Output the [X, Y] coordinate of the center of the cell containing the given text.  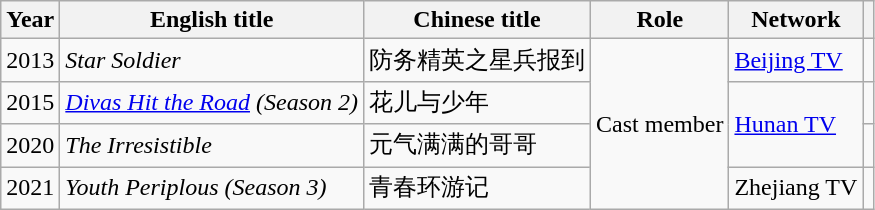
The Irresistible [212, 146]
Role [660, 20]
花儿与少年 [476, 102]
Cast member [660, 124]
Year [30, 20]
Youth Periplous (Season 3) [212, 188]
Divas Hit the Road (Season 2) [212, 102]
防务精英之星兵报到 [476, 60]
Zhejiang TV [796, 188]
2020 [30, 146]
Network [796, 20]
元气满满的哥哥 [476, 146]
青春环游记 [476, 188]
2013 [30, 60]
English title [212, 20]
Hunan TV [796, 124]
Chinese title [476, 20]
2021 [30, 188]
Beijing TV [796, 60]
Star Soldier [212, 60]
2015 [30, 102]
